Determine the [x, y] coordinate at the center of the cell enclosing the given text.  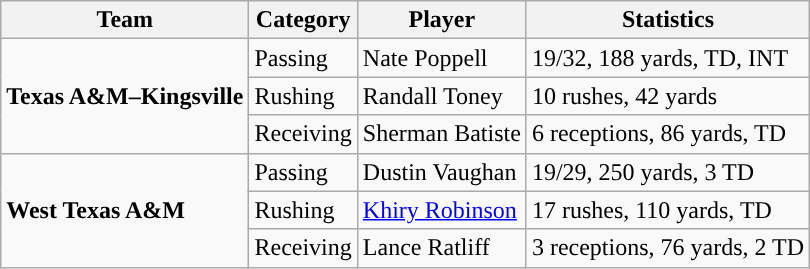
Category [303, 20]
Nate Poppell [442, 58]
Lance Ratliff [442, 248]
19/29, 250 yards, 3 TD [668, 172]
Texas A&M–Kingsville [125, 96]
West Texas A&M [125, 210]
10 rushes, 42 yards [668, 96]
Khiry Robinson [442, 210]
Team [125, 20]
Statistics [668, 20]
Sherman Batiste [442, 134]
6 receptions, 86 yards, TD [668, 134]
17 rushes, 110 yards, TD [668, 210]
3 receptions, 76 yards, 2 TD [668, 248]
Randall Toney [442, 96]
Player [442, 20]
19/32, 188 yards, TD, INT [668, 58]
Dustin Vaughan [442, 172]
